Scan for the cell matching the given text and deliver its [x, y] coordinate at center. 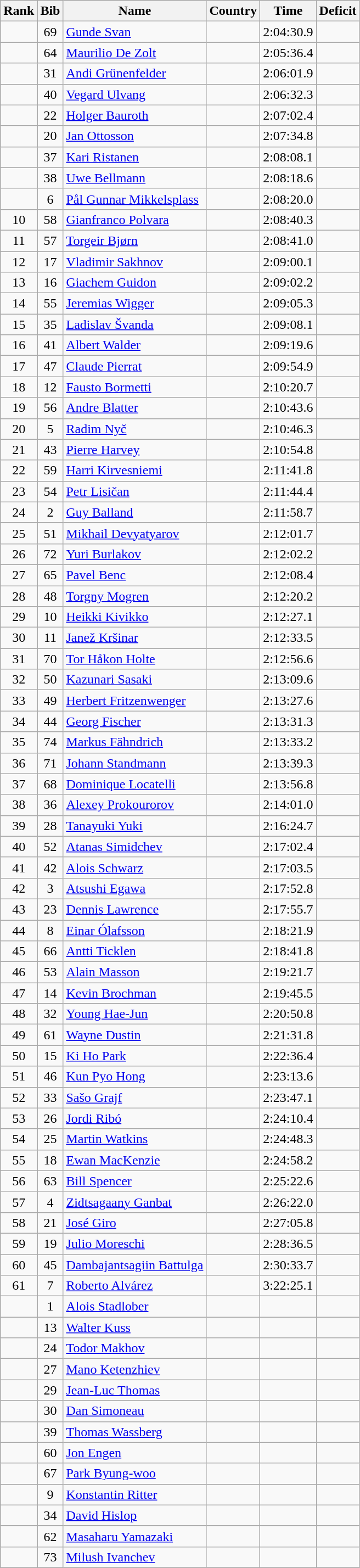
Gunde Svan [135, 32]
73 [50, 1557]
Atsushi Egawa [135, 888]
Country [233, 11]
67 [50, 1474]
Dambajantsagiin Battulga [135, 1264]
Vladimir Sakhnov [135, 262]
2:22:36.4 [288, 1056]
2:11:41.8 [288, 471]
3:22:25.1 [288, 1286]
Harri Kirvesniemi [135, 471]
2:11:44.4 [288, 491]
Albert Walder [135, 345]
Park Byung-woo [135, 1474]
74 [50, 742]
Alexey Prokourorov [135, 805]
2:08:41.0 [288, 240]
2:18:21.9 [288, 931]
2:27:05.8 [288, 1223]
Kun Pyo Hong [135, 1077]
2:10:20.7 [288, 387]
1 [50, 1307]
Georg Fischer [135, 721]
Fausto Bormetti [135, 387]
Kevin Brochman [135, 993]
2:13:33.2 [288, 742]
68 [50, 784]
2:07:34.8 [288, 136]
Heikki Kivikko [135, 617]
Guy Balland [135, 512]
Einar Ólafsson [135, 931]
Alain Masson [135, 972]
Pierre Harvey [135, 450]
2:20:50.8 [288, 1014]
2:09:02.2 [288, 283]
Pål Gunnar Mikkelsplass [135, 199]
9 [50, 1494]
71 [50, 763]
Pavel Benc [135, 575]
Petr Lisičan [135, 491]
6 [50, 199]
Jeremias Wigger [135, 304]
2:09:54.9 [288, 366]
2:13:56.8 [288, 784]
Roberto Alvárez [135, 1286]
David Hislop [135, 1515]
2:10:43.6 [288, 408]
Julio Moreschi [135, 1244]
2:17:03.5 [288, 867]
Tanayuki Yuki [135, 826]
4 [50, 1202]
Maurilio De Zolt [135, 53]
2:09:19.6 [288, 345]
2:17:55.7 [288, 909]
Tor Håkon Holte [135, 659]
2:13:09.6 [288, 680]
2:18:41.8 [288, 951]
2:24:58.2 [288, 1160]
Alois Stadlober [135, 1307]
Giachem Guidon [135, 283]
62 [50, 1536]
2:12:02.2 [288, 554]
2 [50, 512]
2:23:47.1 [288, 1097]
2:23:13.6 [288, 1077]
Mano Ketenzhiev [135, 1369]
2:06:32.3 [288, 94]
2:12:01.7 [288, 533]
2:09:08.1 [288, 324]
Torgny Mogren [135, 596]
2:05:36.4 [288, 53]
Jon Engen [135, 1453]
2:13:27.6 [288, 701]
Sašo Grajf [135, 1097]
2:09:00.1 [288, 262]
2:19:21.7 [288, 972]
2:17:02.4 [288, 847]
Mikhail Devyatyarov [135, 533]
Kari Ristanen [135, 157]
Alois Schwarz [135, 867]
2:14:01.0 [288, 805]
Thomas Wassberg [135, 1432]
Dan Simoneau [135, 1411]
64 [50, 53]
2:08:18.6 [288, 178]
Kazunari Sasaki [135, 680]
2:08:20.0 [288, 199]
Vegard Ulvang [135, 94]
7 [50, 1286]
Jordi Ribó [135, 1118]
Wayne Dustin [135, 1035]
Bill Spencer [135, 1181]
2:28:36.5 [288, 1244]
Antti Ticklen [135, 951]
Todor Makhov [135, 1348]
2:16:24.7 [288, 826]
72 [50, 554]
2:30:33.7 [288, 1264]
Claude Pierrat [135, 366]
Ladislav Švanda [135, 324]
Young Hae-Jun [135, 1014]
Bib [50, 11]
Dominique Locatelli [135, 784]
Andre Blatter [135, 408]
2:12:56.6 [288, 659]
2:12:33.5 [288, 638]
69 [50, 32]
Radim Nyč [135, 429]
Gianfranco Polvara [135, 220]
2:12:08.4 [288, 575]
2:04:30.9 [288, 32]
2:08:08.1 [288, 157]
Janež Kršinar [135, 638]
2:26:22.0 [288, 1202]
Jean-Luc Thomas [135, 1390]
2:21:31.8 [288, 1035]
2:08:40.3 [288, 220]
2:12:20.2 [288, 596]
Markus Fähndrich [135, 742]
2:11:58.7 [288, 512]
Herbert Fritzenwenger [135, 701]
Atanas Simidchev [135, 847]
Jan Ottosson [135, 136]
63 [50, 1181]
2:13:31.3 [288, 721]
2:25:22.6 [288, 1181]
José Giro [135, 1223]
Ki Ho Park [135, 1056]
Time [288, 11]
8 [50, 931]
2:24:10.4 [288, 1118]
2:06:01.9 [288, 74]
Masaharu Yamazaki [135, 1536]
2:09:05.3 [288, 304]
Johann Standmann [135, 763]
Dennis Lawrence [135, 909]
Andi Grünenfelder [135, 74]
Holger Bauroth [135, 115]
Yuri Burlakov [135, 554]
Deficit [338, 11]
66 [50, 951]
Rank [19, 11]
70 [50, 659]
2:10:46.3 [288, 429]
2:07:02.4 [288, 115]
Ewan MacKenzie [135, 1160]
3 [50, 888]
Name [135, 11]
2:17:52.8 [288, 888]
Uwe Bellmann [135, 178]
Konstantin Ritter [135, 1494]
2:19:45.5 [288, 993]
2:24:48.3 [288, 1139]
2:13:39.3 [288, 763]
Martin Watkins [135, 1139]
Zidtsagaany Ganbat [135, 1202]
2:10:54.8 [288, 450]
Torgeir Bjørn [135, 240]
65 [50, 575]
2:12:27.1 [288, 617]
5 [50, 429]
Walter Kuss [135, 1328]
Milush Ivanchev [135, 1557]
